Find where the given text appears and provide that cell's center as [X, Y] coordinate. 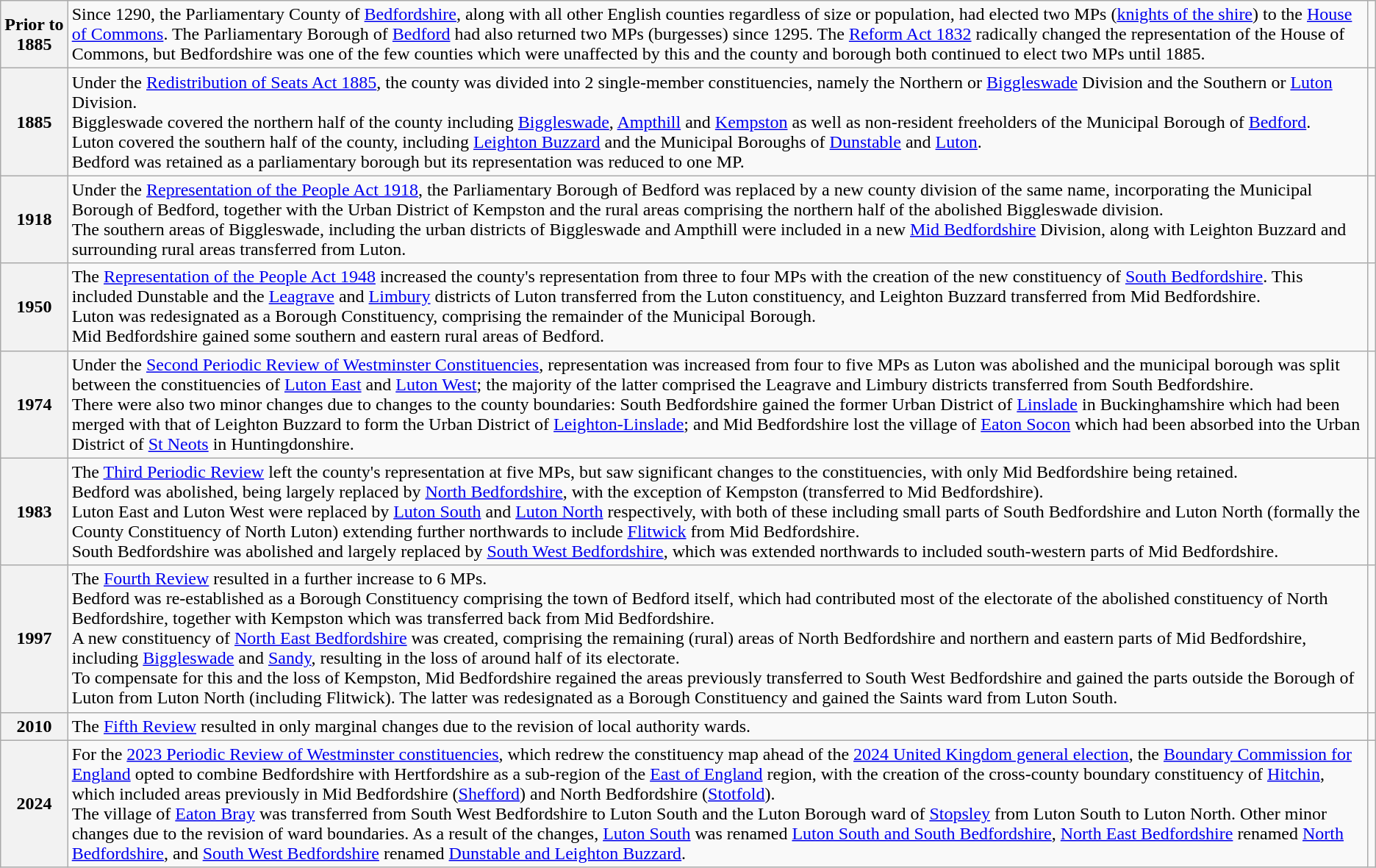
1885 [34, 122]
Prior to 1885 [34, 35]
1983 [34, 512]
The Fifth Review resulted in only marginal changes due to the revision of local authority wards. [717, 726]
1997 [34, 639]
1974 [34, 404]
2024 [34, 804]
1950 [34, 307]
1918 [34, 219]
2010 [34, 726]
